Determine the (x, y) coordinate at the center of the cell enclosing the given text.  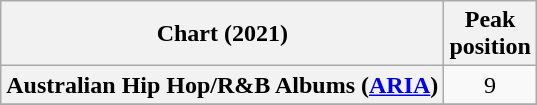
Australian Hip Hop/R&B Albums (ARIA) (222, 85)
Peakposition (490, 34)
Chart (2021) (222, 34)
9 (490, 85)
